Extract the [X, Y] coordinate from the center of the cell holding the provided text.  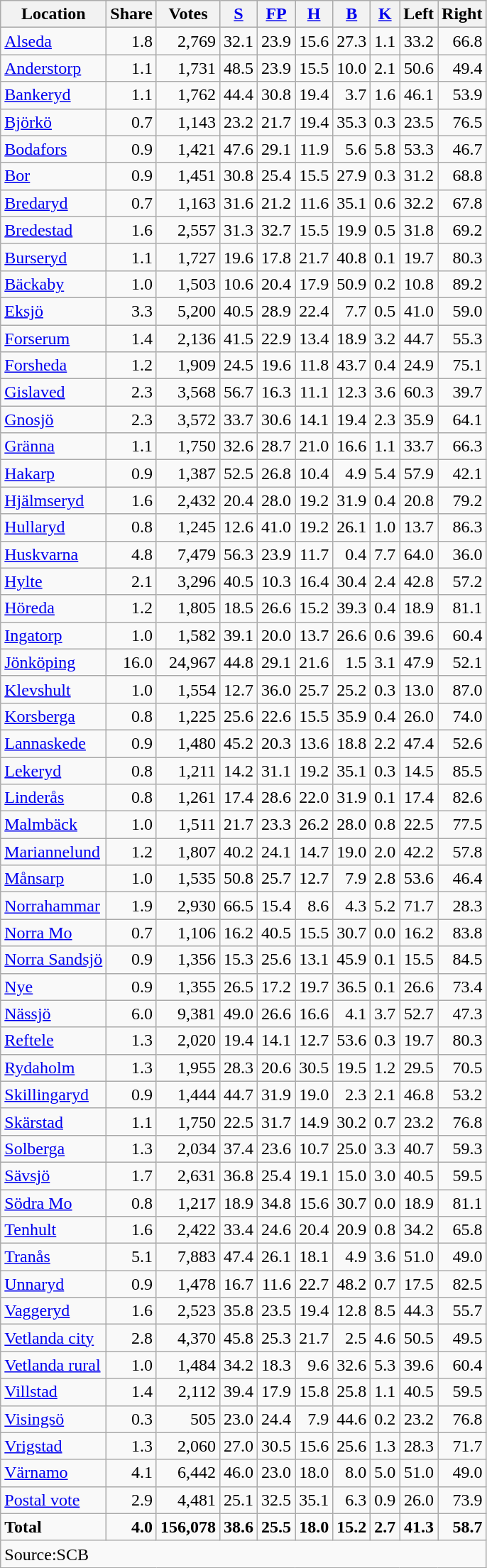
44.6 [352, 1419]
70.5 [462, 1068]
57.8 [462, 852]
Södra Mo [54, 1203]
2.2 [385, 743]
45.9 [352, 960]
2.5 [352, 1338]
2,557 [187, 230]
21.0 [314, 446]
Hakarp [54, 473]
13.1 [314, 960]
Lekeryd [54, 770]
Reftele [54, 1041]
13.0 [419, 689]
28.9 [277, 311]
24.5 [239, 366]
19.5 [352, 1068]
82.5 [462, 1284]
1,484 [187, 1365]
24.4 [277, 1419]
1,261 [187, 798]
20.9 [352, 1230]
75.1 [462, 366]
57.2 [462, 581]
36.8 [239, 1175]
32.2 [419, 203]
39.3 [352, 608]
2,769 [187, 41]
65.8 [462, 1230]
21.6 [314, 662]
40.7 [419, 1148]
Left [419, 14]
1,511 [187, 825]
7,479 [187, 554]
10.4 [314, 473]
47.9 [419, 662]
25.1 [239, 1500]
19.9 [352, 230]
505 [187, 1419]
1,955 [187, 1068]
1.9 [132, 906]
67.8 [462, 203]
156,078 [187, 1527]
1,355 [187, 987]
Lannaskede [54, 743]
6.3 [352, 1500]
24.6 [277, 1230]
Bodafors [54, 149]
24.1 [277, 852]
15.3 [239, 960]
48.5 [239, 68]
Vrigstad [54, 1446]
18.1 [314, 1257]
2.0 [385, 852]
10.0 [352, 68]
Linderås [54, 798]
39.4 [239, 1392]
14.9 [314, 1122]
25.0 [352, 1148]
44.4 [239, 95]
1,451 [187, 176]
56.3 [239, 554]
Gnosjö [54, 420]
Bäckaby [54, 284]
45.8 [239, 1338]
46.0 [239, 1473]
66.3 [462, 446]
3.2 [385, 339]
3.1 [385, 662]
6.0 [132, 1014]
1.5 [352, 662]
22.0 [314, 798]
Bredestad [54, 230]
59.0 [462, 311]
50.9 [352, 284]
22.6 [277, 716]
27.0 [239, 1446]
1,582 [187, 635]
14.2 [239, 770]
Unnaryd [54, 1284]
46.1 [419, 95]
2.7 [385, 1527]
Månsarp [54, 879]
25.8 [352, 1392]
1,143 [187, 122]
Tranås [54, 1257]
Malmbäck [54, 825]
64.0 [419, 554]
26.2 [314, 825]
5.4 [385, 473]
66.8 [462, 41]
Eksjö [54, 311]
1,503 [187, 284]
Visingsö [54, 1419]
2,432 [187, 500]
3.0 [385, 1175]
14.5 [419, 770]
53.2 [462, 1095]
4,481 [187, 1500]
52.7 [419, 1014]
1,807 [187, 852]
Hylte [54, 581]
K [385, 14]
2,930 [187, 906]
Bankeryd [54, 95]
41.5 [239, 339]
1,387 [187, 473]
39.1 [239, 635]
4,370 [187, 1338]
20.3 [277, 743]
1,480 [187, 743]
Skärstad [54, 1122]
12.3 [352, 393]
52.1 [462, 662]
50.8 [239, 879]
5.0 [385, 1473]
Ingatorp [54, 635]
31.2 [419, 176]
42.2 [419, 852]
31.7 [277, 1122]
55.3 [462, 339]
44.8 [239, 662]
Norra Mo [54, 933]
4.6 [385, 1338]
Skillingaryd [54, 1095]
21.2 [277, 203]
5,200 [187, 311]
5.6 [352, 149]
25.2 [352, 689]
Norra Sandsjö [54, 960]
Tenhult [54, 1230]
Gislaved [54, 393]
36.5 [352, 987]
48.2 [352, 1284]
2.4 [385, 581]
40.2 [239, 852]
58.7 [462, 1527]
8.6 [314, 906]
52.6 [462, 743]
42.1 [462, 473]
79.2 [462, 500]
Vaggeryd [54, 1311]
32.5 [277, 1500]
17.2 [277, 987]
2,422 [187, 1230]
2,523 [187, 1311]
3,572 [187, 420]
1,217 [187, 1203]
1,211 [187, 770]
Vetlanda rural [54, 1365]
H [314, 14]
Mariannelund [54, 852]
86.3 [462, 527]
53.9 [462, 95]
Forserum [54, 339]
42.8 [419, 581]
1,535 [187, 879]
S [239, 14]
Nässjö [54, 1014]
9.6 [314, 1365]
20.8 [419, 500]
5.3 [385, 1365]
56.7 [239, 393]
74.0 [462, 716]
31.8 [419, 230]
11.9 [314, 149]
7,883 [187, 1257]
2,112 [187, 1392]
1,909 [187, 366]
76.5 [462, 122]
46.4 [462, 879]
24,967 [187, 662]
32.7 [277, 230]
1,356 [187, 960]
Postal vote [54, 1500]
9,381 [187, 1014]
3,296 [187, 581]
18.8 [352, 743]
5.2 [385, 906]
8.0 [352, 1473]
1,225 [187, 716]
30.6 [277, 420]
Värnamo [54, 1473]
49.5 [462, 1338]
64.1 [462, 420]
13.4 [314, 339]
31.3 [239, 230]
18.3 [277, 1365]
10.3 [277, 581]
Alseda [54, 41]
38.6 [239, 1527]
28.7 [277, 446]
24.9 [419, 366]
46.8 [419, 1095]
25.3 [277, 1338]
68.8 [462, 176]
73.9 [462, 1500]
5.1 [132, 1257]
47.3 [462, 1014]
4.8 [132, 554]
Solberga [54, 1148]
1,478 [187, 1284]
16.4 [314, 581]
10.7 [314, 1148]
30.2 [352, 1122]
77.5 [462, 825]
15.8 [314, 1392]
35.3 [352, 122]
89.2 [462, 284]
4.0 [132, 1527]
2,020 [187, 1041]
44.3 [419, 1311]
57.9 [419, 473]
2,136 [187, 339]
18.5 [239, 608]
15.4 [277, 906]
15.0 [352, 1175]
19.1 [314, 1175]
50.6 [419, 68]
5.8 [385, 149]
1,805 [187, 608]
16.0 [132, 662]
26.5 [239, 987]
2.9 [132, 1500]
Votes [187, 14]
66.5 [239, 906]
10.8 [419, 284]
69.2 [462, 230]
11.7 [314, 554]
1,554 [187, 689]
28.6 [277, 798]
53.3 [419, 149]
Norrahammar [54, 906]
Villstad [54, 1392]
35.8 [239, 1311]
73.4 [462, 987]
55.7 [462, 1311]
Hullaryd [54, 527]
20.6 [277, 1068]
Source:SCB [243, 1554]
Nye [54, 987]
Huskvarna [54, 554]
Gränna [54, 446]
41.3 [419, 1527]
52.5 [239, 473]
26.8 [277, 473]
22.9 [277, 339]
1.8 [132, 41]
Rydaholm [54, 1068]
1,762 [187, 95]
Bor [54, 176]
27.3 [352, 41]
31.6 [239, 203]
1,727 [187, 257]
33.4 [239, 1230]
34.8 [277, 1203]
Björkö [54, 122]
16.3 [277, 393]
Anderstorp [54, 68]
27.9 [352, 176]
3,568 [187, 393]
13.6 [314, 743]
50.5 [419, 1338]
43.7 [352, 366]
Right [462, 14]
87.0 [462, 689]
Forsheda [54, 366]
82.6 [462, 798]
4.3 [352, 906]
83.8 [462, 933]
11.1 [314, 393]
2,034 [187, 1148]
46.7 [462, 149]
17.8 [277, 257]
Share [132, 14]
10.6 [239, 284]
59.3 [462, 1148]
8.5 [385, 1311]
Klevshult [54, 689]
47.6 [239, 149]
25.5 [277, 1527]
31.1 [277, 770]
23.6 [277, 1148]
37.4 [239, 1148]
Höreda [54, 608]
FP [277, 14]
45.2 [239, 743]
22.4 [314, 311]
Burseryd [54, 257]
11.8 [314, 366]
1,106 [187, 933]
6,442 [187, 1473]
1,731 [187, 68]
1,163 [187, 203]
B [352, 14]
32.1 [239, 41]
1,444 [187, 1095]
12.8 [352, 1311]
14.7 [314, 852]
2,060 [187, 1446]
12.6 [239, 527]
84.5 [462, 960]
Total [54, 1527]
1.7 [132, 1175]
Location [54, 14]
1,421 [187, 149]
20.0 [277, 635]
Korsberga [54, 716]
30.4 [352, 581]
Vetlanda city [54, 1338]
85.5 [462, 770]
49.4 [462, 68]
Bredaryd [54, 203]
16.7 [239, 1284]
23.3 [277, 825]
22.7 [314, 1284]
1,245 [187, 527]
33.2 [419, 41]
Sävsjö [54, 1175]
39.7 [462, 393]
29.5 [419, 1068]
60.3 [419, 393]
Jönköping [54, 662]
2,631 [187, 1175]
40.8 [352, 257]
17.5 [419, 1284]
Hjälmseryd [54, 500]
